Scan for the cell matching the given text and deliver its (x, y) coordinate at center. 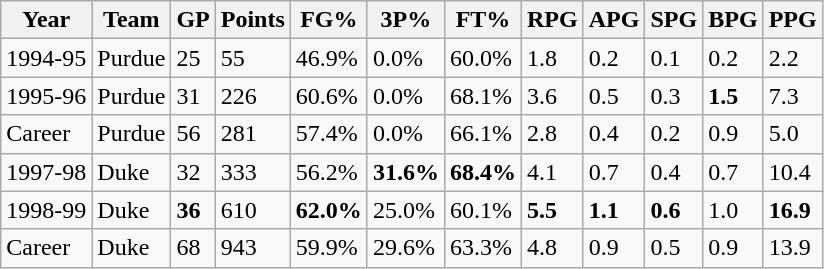
Year (46, 20)
55 (252, 58)
0.1 (674, 58)
2.2 (792, 58)
57.4% (328, 134)
68.1% (482, 96)
RPG (553, 20)
46.9% (328, 58)
32 (193, 172)
APG (614, 20)
1.1 (614, 210)
68 (193, 248)
3P% (406, 20)
60.0% (482, 58)
56.2% (328, 172)
Points (252, 20)
4.1 (553, 172)
1995-96 (46, 96)
0.3 (674, 96)
3.6 (553, 96)
2.8 (553, 134)
281 (252, 134)
4.8 (553, 248)
5.0 (792, 134)
Team (132, 20)
PPG (792, 20)
31 (193, 96)
68.4% (482, 172)
60.1% (482, 210)
56 (193, 134)
7.3 (792, 96)
36 (193, 210)
FT% (482, 20)
1.8 (553, 58)
1997-98 (46, 172)
16.9 (792, 210)
62.0% (328, 210)
0.6 (674, 210)
31.6% (406, 172)
333 (252, 172)
GP (193, 20)
SPG (674, 20)
5.5 (553, 210)
943 (252, 248)
25 (193, 58)
FG% (328, 20)
1.5 (733, 96)
25.0% (406, 210)
1998-99 (46, 210)
226 (252, 96)
60.6% (328, 96)
1.0 (733, 210)
13.9 (792, 248)
1994-95 (46, 58)
59.9% (328, 248)
BPG (733, 20)
610 (252, 210)
29.6% (406, 248)
10.4 (792, 172)
63.3% (482, 248)
66.1% (482, 134)
